Extract the (X, Y) coordinate from the center of the cell holding the provided text.  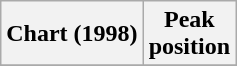
Chart (1998) (72, 34)
Peak position (189, 34)
